Return [x, y] of the center of cell containing provided text 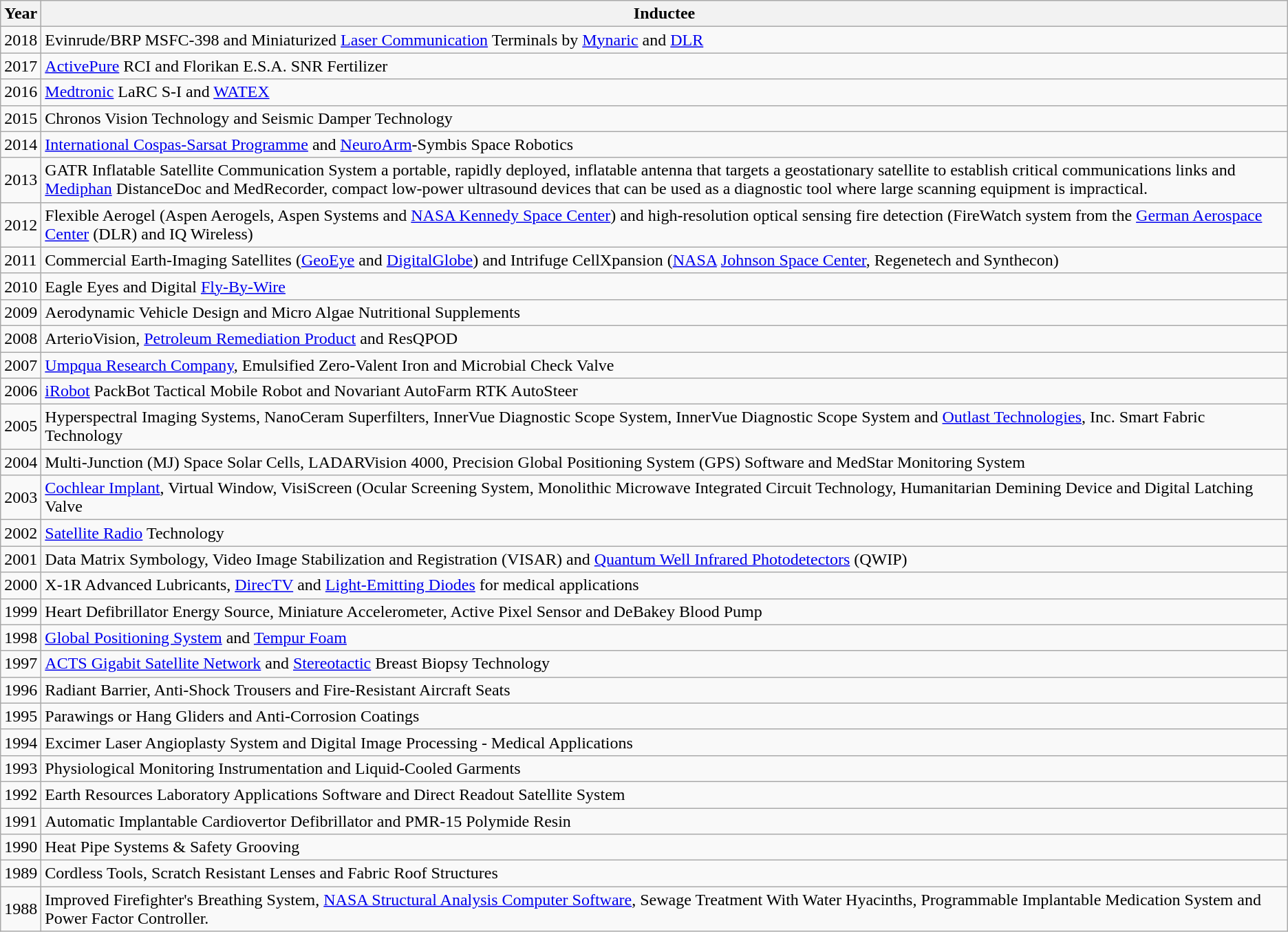
1993 [21, 768]
Excimer Laser Angioplasty System and Digital Image Processing - Medical Applications [665, 742]
2014 [21, 144]
ACTS Gigabit Satellite Network and Stereotactic Breast Biopsy Technology [665, 664]
2002 [21, 533]
Commercial Earth-Imaging Satellites (GeoEye and DigitalGlobe) and Intrifuge CellXpansion (NASA Johnson Space Center, Regenetech and Synthecon) [665, 260]
2003 [21, 498]
Physiological Monitoring Instrumentation and Liquid-Cooled Garments [665, 768]
Earth Resources Laboratory Applications Software and Direct Readout Satellite System [665, 794]
Global Positioning System and Tempur Foam [665, 638]
2012 [21, 224]
2001 [21, 559]
2010 [21, 286]
X-1R Advanced Lubricants, DirecTV and Light-Emitting Diodes for medical applications [665, 585]
Parawings or Hang Gliders and Anti-Corrosion Coatings [665, 716]
2015 [21, 118]
Chronos Vision Technology and Seismic Damper Technology [665, 118]
1991 [21, 821]
Eagle Eyes and Digital Fly-By-Wire [665, 286]
1994 [21, 742]
Satellite Radio Technology [665, 533]
Inductee [665, 14]
2008 [21, 338]
ArterioVision, Petroleum Remediation Product and ResQPOD [665, 338]
2007 [21, 365]
Multi-Junction (MJ) Space Solar Cells, LADARVision 4000, Precision Global Positioning System (GPS) Software and MedStar Monitoring System [665, 462]
Data Matrix Symbology, Video Image Stabilization and Registration (VISAR) and Quantum Well Infrared Photodetectors (QWIP) [665, 559]
Aerodynamic Vehicle Design and Micro Algae Nutritional Supplements [665, 312]
1988 [21, 909]
Heart Defibrillator Energy Source, Miniature Accelerometer, Active Pixel Sensor and DeBakey Blood Pump [665, 611]
2011 [21, 260]
ActivePure RCI and Florikan E.S.A. SNR Fertilizer [665, 66]
Year [21, 14]
Cordless Tools, Scratch Resistant Lenses and Fabric Roof Structures [665, 874]
1996 [21, 690]
1995 [21, 716]
2004 [21, 462]
1998 [21, 638]
1997 [21, 664]
2000 [21, 585]
2018 [21, 40]
2005 [21, 426]
International Cospas-Sarsat Programme and NeuroArm-Symbis Space Robotics [665, 144]
Radiant Barrier, Anti-Shock Trousers and Fire-Resistant Aircraft Seats [665, 690]
2016 [21, 92]
iRobot PackBot Tactical Mobile Robot and Novariant AutoFarm RTK AutoSteer [665, 391]
1992 [21, 794]
Evinrude/BRP MSFC-398 and Miniaturized Laser Communication Terminals by Mynaric and DLR [665, 40]
1989 [21, 874]
2006 [21, 391]
2017 [21, 66]
1999 [21, 611]
2009 [21, 312]
Automatic Implantable Cardiovertor Defibrillator and PMR-15 Polymide Resin [665, 821]
Medtronic LaRC S-I and WATEX [665, 92]
1990 [21, 847]
2013 [21, 180]
Umpqua Research Company, Emulsified Zero-Valent Iron and Microbial Check Valve [665, 365]
Heat Pipe Systems & Safety Grooving [665, 847]
